Extract the [x, y] coordinate from the center of the cell holding the provided text.  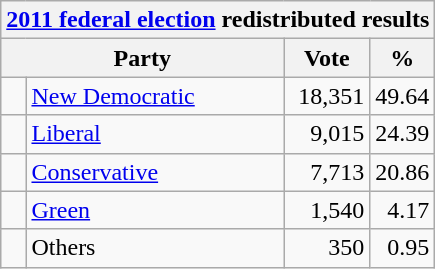
350 [327, 248]
24.39 [402, 134]
Conservative [155, 172]
9,015 [327, 134]
Vote [327, 58]
1,540 [327, 210]
0.95 [402, 248]
% [402, 58]
Party [142, 58]
2011 federal election redistributed results [218, 20]
Liberal [155, 134]
New Democratic [155, 96]
7,713 [327, 172]
Others [155, 248]
20.86 [402, 172]
4.17 [402, 210]
Green [155, 210]
18,351 [327, 96]
49.64 [402, 96]
